Detect which cell encompasses the target text, then output its [x, y] center coordinate. 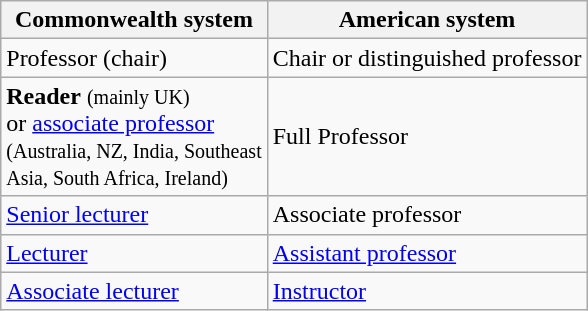
Chair or distinguished professor [427, 58]
Associate professor [427, 215]
Reader (mainly UK)or associate professor(Australia, NZ, India, SoutheastAsia, South Africa, Ireland) [134, 136]
Assistant professor [427, 253]
Commonwealth system [134, 20]
American system [427, 20]
Professor (chair) [134, 58]
Senior lecturer [134, 215]
Associate lecturer [134, 291]
Lecturer [134, 253]
Instructor [427, 291]
Full Professor [427, 136]
